Return the [X, Y] coordinate for the center point of the cell that contains the specified text.  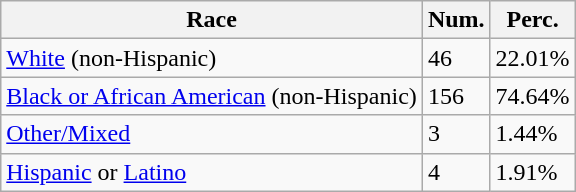
Num. [456, 20]
Perc. [532, 20]
4 [456, 172]
Hispanic or Latino [212, 172]
White (non-Hispanic) [212, 58]
46 [456, 58]
Black or African American (non-Hispanic) [212, 96]
22.01% [532, 58]
1.91% [532, 172]
3 [456, 134]
1.44% [532, 134]
156 [456, 96]
74.64% [532, 96]
Race [212, 20]
Other/Mixed [212, 134]
